Output the [X, Y] coordinate of the center of the cell containing the given text.  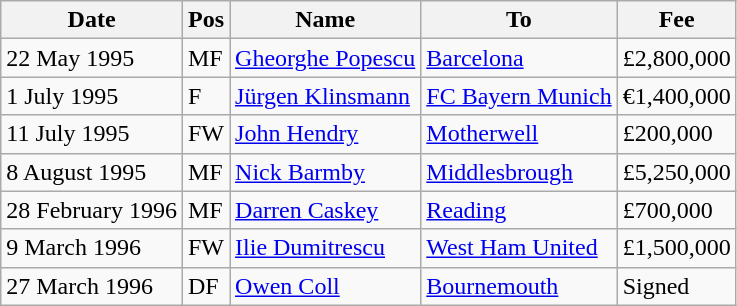
Nick Barmby [326, 172]
£1,500,000 [676, 248]
To [519, 20]
West Ham United [519, 248]
Motherwell [519, 134]
1 July 1995 [92, 96]
8 August 1995 [92, 172]
£5,250,000 [676, 172]
Date [92, 20]
11 July 1995 [92, 134]
F [206, 96]
Bournemouth [519, 286]
Gheorghe Popescu [326, 58]
9 March 1996 [92, 248]
Name [326, 20]
John Hendry [326, 134]
Jürgen Klinsmann [326, 96]
Middlesbrough [519, 172]
22 May 1995 [92, 58]
Darren Caskey [326, 210]
Reading [519, 210]
Fee [676, 20]
£200,000 [676, 134]
Pos [206, 20]
Barcelona [519, 58]
£700,000 [676, 210]
€1,400,000 [676, 96]
DF [206, 286]
27 March 1996 [92, 286]
FC Bayern Munich [519, 96]
£2,800,000 [676, 58]
Signed [676, 286]
Owen Coll [326, 286]
28 February 1996 [92, 210]
Ilie Dumitrescu [326, 248]
